Identify which cell holds the provided text, then report its (X, Y) central coordinate. 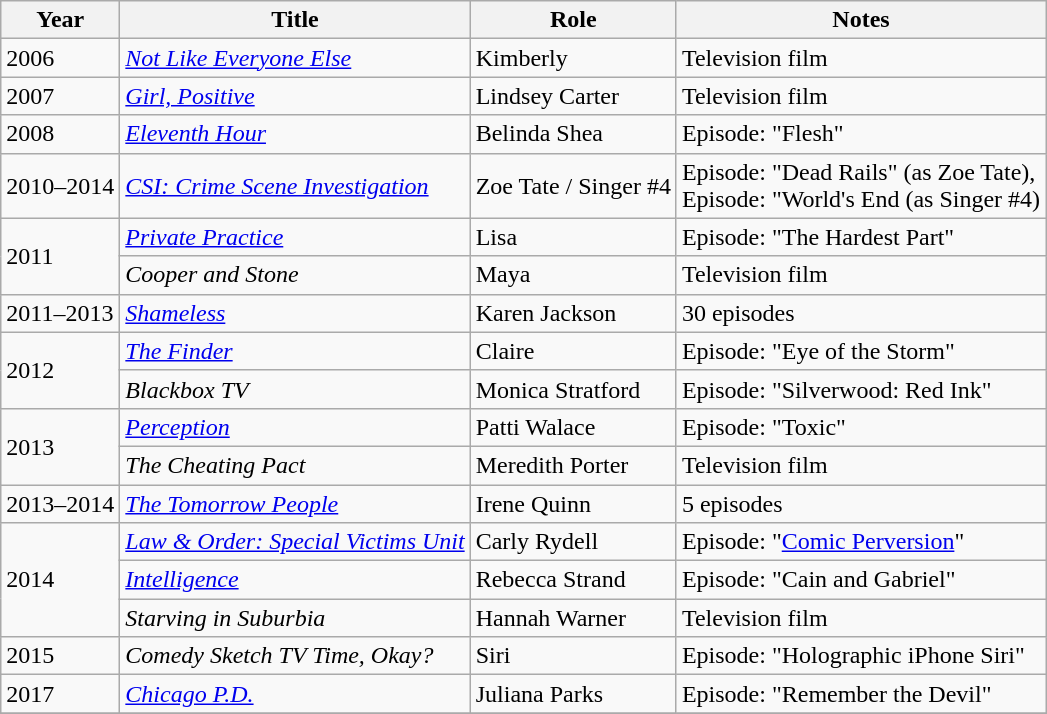
2006 (60, 58)
2015 (60, 656)
Intelligence (295, 580)
Chicago P.D. (295, 694)
2017 (60, 694)
Episode: "Dead Rails" (as Zoe Tate),Episode: "World's End (as Singer #4) (860, 186)
Shameless (295, 313)
Notes (860, 20)
Cooper and Stone (295, 275)
2014 (60, 580)
The Tomorrow People (295, 503)
Title (295, 20)
Monica Stratford (573, 389)
Siri (573, 656)
Episode: "The Hardest Part" (860, 237)
CSI: Crime Scene Investigation (295, 186)
Meredith Porter (573, 465)
Karen Jackson (573, 313)
Claire (573, 351)
Private Practice (295, 237)
2011 (60, 256)
The Cheating Pact (295, 465)
Girl, Positive (295, 96)
Rebecca Strand (573, 580)
Patti Walace (573, 427)
Lisa (573, 237)
Episode: "Remember the Devil" (860, 694)
2012 (60, 370)
Episode: "Flesh" (860, 134)
Maya (573, 275)
2013 (60, 446)
Irene Quinn (573, 503)
Not Like Everyone Else (295, 58)
Lindsey Carter (573, 96)
Hannah Warner (573, 618)
Belinda Shea (573, 134)
Episode: "Silverwood: Red Ink" (860, 389)
Episode: "Holographic iPhone Siri" (860, 656)
Eleventh Hour (295, 134)
Episode: "Comic Perversion" (860, 542)
Episode: "Toxic" (860, 427)
Zoe Tate / Singer #4 (573, 186)
Comedy Sketch TV Time, Okay? (295, 656)
5 episodes (860, 503)
Starving in Suburbia (295, 618)
Blackbox TV (295, 389)
Episode: "Eye of the Storm" (860, 351)
Episode: "Cain and Gabriel" (860, 580)
Kimberly (573, 58)
Juliana Parks (573, 694)
30 episodes (860, 313)
Law & Order: Special Victims Unit (295, 542)
2008 (60, 134)
2010–2014 (60, 186)
2011–2013 (60, 313)
2013–2014 (60, 503)
Carly Rydell (573, 542)
2007 (60, 96)
Role (573, 20)
Year (60, 20)
Perception (295, 427)
The Finder (295, 351)
